Pinpoint the cell where the given text exists, returning its (x, y) midpoint coordinate. 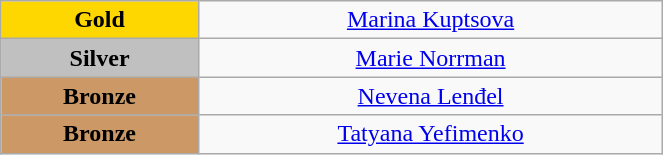
Marina Kuptsova (430, 20)
Silver (100, 58)
Gold (100, 20)
Nevena Lenđel (430, 96)
Marie Norrman (430, 58)
Tatyana Yefimenko (430, 134)
